From the cell containing the given text, extract its center point as (x, y) coordinate. 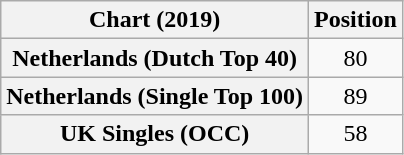
Netherlands (Dutch Top 40) (155, 58)
89 (356, 96)
Netherlands (Single Top 100) (155, 96)
80 (356, 58)
58 (356, 134)
Position (356, 20)
Chart (2019) (155, 20)
UK Singles (OCC) (155, 134)
